Return the [X, Y] coordinate for the center point of the cell that contains the specified text.  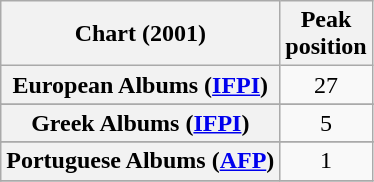
5 [326, 123]
Chart (2001) [140, 34]
European Albums (IFPI) [140, 85]
1 [326, 161]
Peakposition [326, 34]
Portuguese Albums (AFP) [140, 161]
Greek Albums (IFPI) [140, 123]
27 [326, 85]
